Search for the cell housing the specified text and yield its [X, Y] center coordinate. 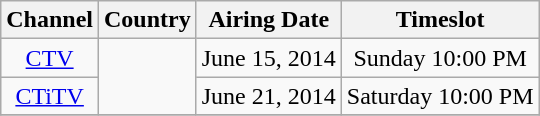
Channel [50, 20]
June 15, 2014 [268, 58]
CTiTV [50, 96]
June 21, 2014 [268, 96]
Timeslot [440, 20]
Country [148, 20]
CTV [50, 58]
Sunday 10:00 PM [440, 58]
Airing Date [268, 20]
Saturday 10:00 PM [440, 96]
